Locate the cell with the specified text and output its (x, y) center coordinate. 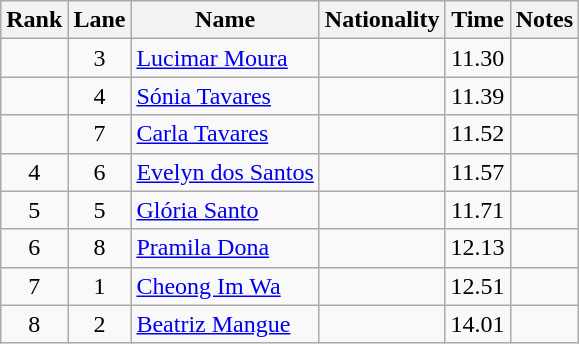
Notes (544, 20)
Rank (34, 20)
2 (100, 324)
Glória Santo (225, 210)
Cheong Im Wa (225, 286)
1 (100, 286)
Evelyn dos Santos (225, 172)
11.30 (478, 58)
Pramila Dona (225, 248)
11.39 (478, 96)
3 (100, 58)
Sónia Tavares (225, 96)
11.71 (478, 210)
Name (225, 20)
Beatriz Mangue (225, 324)
Carla Tavares (225, 134)
11.52 (478, 134)
Time (478, 20)
Lucimar Moura (225, 58)
Lane (100, 20)
Nationality (382, 20)
11.57 (478, 172)
12.51 (478, 286)
12.13 (478, 248)
14.01 (478, 324)
